Pinpoint the cell where the given text exists, returning its [X, Y] midpoint coordinate. 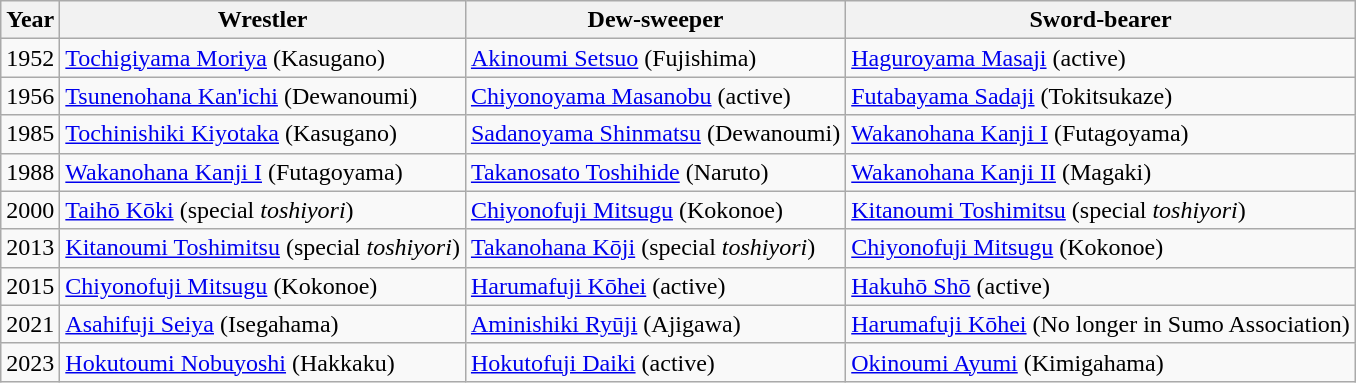
Haguroyama Masaji (active) [1101, 58]
Tsunenohana Kan'ichi (Dewanoumi) [263, 96]
Sword-bearer [1101, 20]
2015 [30, 286]
1956 [30, 96]
2021 [30, 324]
Tochinishiki Kiyotaka (Kasugano) [263, 134]
Hakuhō Shō (active) [1101, 286]
Tochigiyama Moriya (Kasugano) [263, 58]
Hokutoumi Nobuyoshi (Hakkaku) [263, 362]
Dew-sweeper [655, 20]
1985 [30, 134]
Akinoumi Setsuo (Fujishima) [655, 58]
1952 [30, 58]
2023 [30, 362]
Wrestler [263, 20]
Futabayama Sadaji (Tokitsukaze) [1101, 96]
Asahifuji Seiya (Isegahama) [263, 324]
2000 [30, 210]
Takanohana Kōji (special toshiyori) [655, 248]
Chiyonoyama Masanobu (active) [655, 96]
Harumafuji Kōhei (No longer in Sumo Association) [1101, 324]
Year [30, 20]
Wakanohana Kanji II (Magaki) [1101, 172]
1988 [30, 172]
Taihō Kōki (special toshiyori) [263, 210]
Hokutofuji Daiki (active) [655, 362]
Okinoumi Ayumi (Kimigahama) [1101, 362]
Harumafuji Kōhei (active) [655, 286]
Aminishiki Ryūji (Ajigawa) [655, 324]
Takanosato Toshihide (Naruto) [655, 172]
Sadanoyama Shinmatsu (Dewanoumi) [655, 134]
2013 [30, 248]
